Detect which cell encompasses the target text, then output its [x, y] center coordinate. 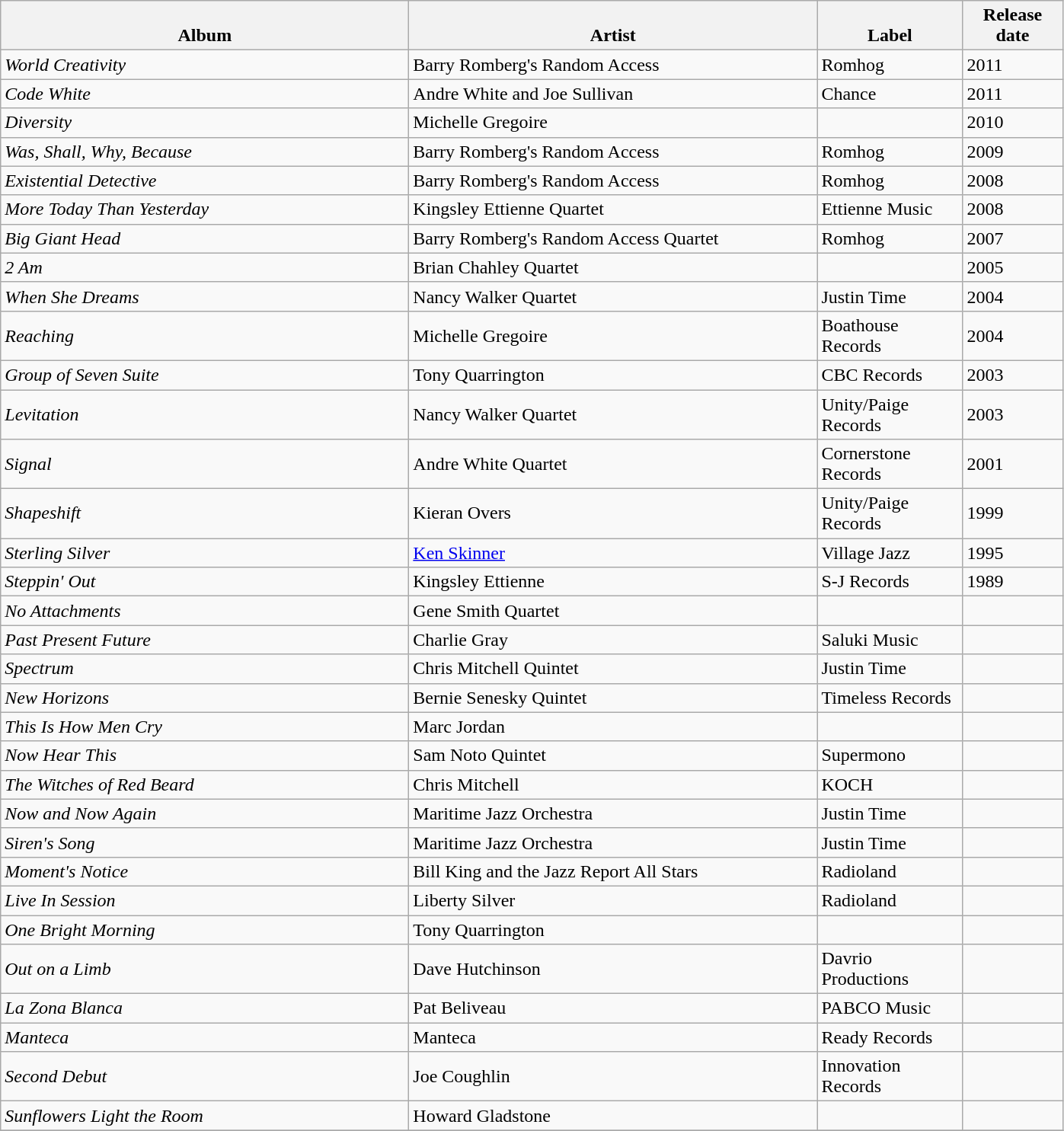
2005 [1013, 267]
2001 [1013, 465]
Past Present Future [205, 640]
Kingsley Ettienne Quartet [613, 209]
Timeless Records [890, 698]
Chris Mitchell Quintet [613, 669]
Gene Smith Quartet [613, 611]
Charlie Gray [613, 640]
Sunflowers Light the Room [205, 1116]
Levitation [205, 414]
Ettienne Music [890, 209]
Siren's Song [205, 842]
Artist [613, 26]
Release date [1013, 26]
Album [205, 26]
Andre White Quartet [613, 465]
Kieran Overs [613, 513]
Pat Beliveau [613, 1008]
Second Debut [205, 1077]
The Witches of Red Beard [205, 784]
Signal [205, 465]
1999 [1013, 513]
One Bright Morning [205, 930]
CBC Records [890, 375]
Boathouse Records [890, 335]
More Today Than Yesterday [205, 209]
Label [890, 26]
Spectrum [205, 669]
Davrio Productions [890, 969]
Chris Mitchell [613, 784]
2009 [1013, 152]
Saluki Music [890, 640]
Cornerstone Records [890, 465]
Big Giant Head [205, 238]
KOCH [890, 784]
Joe Coughlin [613, 1077]
S-J Records [890, 582]
Steppin' Out [205, 582]
Now Hear This [205, 756]
2 Am [205, 267]
Group of Seven Suite [205, 375]
Liberty Silver [613, 900]
1995 [1013, 553]
Sterling Silver [205, 553]
Reaching [205, 335]
Bernie Senesky Quintet [613, 698]
Barry Romberg's Random Access Quartet [613, 238]
Bill King and the Jazz Report All Stars [613, 871]
PABCO Music [890, 1008]
Supermono [890, 756]
Chance [890, 94]
2010 [1013, 123]
Howard Gladstone [613, 1116]
Was, Shall, Why, Because [205, 152]
1989 [1013, 582]
Marc Jordan [613, 727]
Moment's Notice [205, 871]
Ken Skinner [613, 553]
Existential Detective [205, 181]
Andre White and Joe Sullivan [613, 94]
Kingsley Ettienne [613, 582]
Brian Chahley Quartet [613, 267]
Live In Session [205, 900]
This Is How Men Cry [205, 727]
Shapeshift [205, 513]
Dave Hutchinson [613, 969]
New Horizons [205, 698]
2007 [1013, 238]
Out on a Limb [205, 969]
No Attachments [205, 611]
Diversity [205, 123]
Village Jazz [890, 553]
Ready Records [890, 1037]
Now and Now Again [205, 813]
When She Dreams [205, 296]
World Creativity [205, 65]
Innovation Records [890, 1077]
Code White [205, 94]
La Zona Blanca [205, 1008]
Sam Noto Quintet [613, 756]
